Detect which cell encompasses the target text, then output its (x, y) center coordinate. 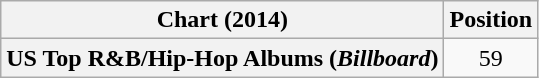
Position (491, 20)
US Top R&B/Hip-Hop Albums (Billboard) (222, 58)
Chart (2014) (222, 20)
59 (491, 58)
